Capture the cell that displays the provided text and extract its [x, y] central coordinate. 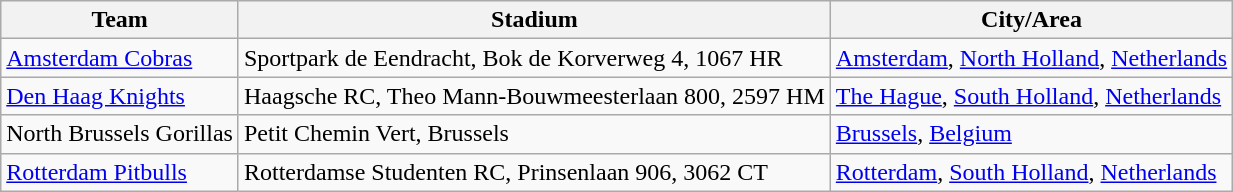
Rotterdam Pitbulls [120, 172]
Team [120, 20]
City/Area [1031, 20]
North Brussels Gorillas [120, 134]
Brussels, Belgium [1031, 134]
Sportpark de Eendracht, Bok de Korverweg 4, 1067 HR [534, 58]
Rotterdam, South Holland, Netherlands [1031, 172]
Haagsche RC, Theo Mann-Bouwmeesterlaan 800, 2597 HM [534, 96]
Den Haag Knights [120, 96]
Petit Chemin Vert, Brussels [534, 134]
Stadium [534, 20]
The Hague, South Holland, Netherlands [1031, 96]
Amsterdam Cobras [120, 58]
Rotterdamse Studenten RC, Prinsenlaan 906, 3062 CT [534, 172]
Amsterdam, North Holland, Netherlands [1031, 58]
